Locate the cell with the specified text and output its [x, y] center coordinate. 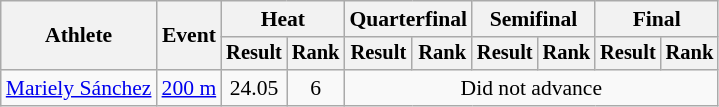
Heat [282, 19]
Final [656, 19]
Event [190, 36]
Semifinal [534, 19]
24.05 [254, 88]
Mariely Sánchez [79, 88]
Quarterfinal [408, 19]
6 [316, 88]
Did not advance [531, 88]
Athlete [79, 36]
200 m [190, 88]
